Extract the [X, Y] coordinate from the center of the cell holding the provided text.  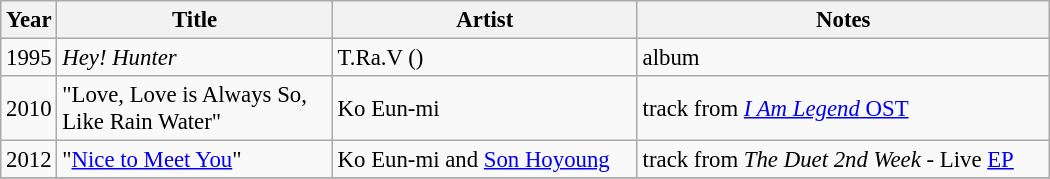
2010 [29, 108]
"Love, Love is Always So, Like Rain Water" [194, 108]
1995 [29, 58]
track from The Duet 2nd Week - Live EP [843, 160]
album [843, 58]
Hey! Hunter [194, 58]
Ko Eun-mi and Son Hoyoung [484, 160]
Year [29, 20]
Ko Eun-mi [484, 108]
"Nice to Meet You" [194, 160]
Artist [484, 20]
2012 [29, 160]
Notes [843, 20]
T.Ra.V () [484, 58]
track from I Am Legend OST [843, 108]
Title [194, 20]
